Identify which cell holds the provided text, then report its (x, y) central coordinate. 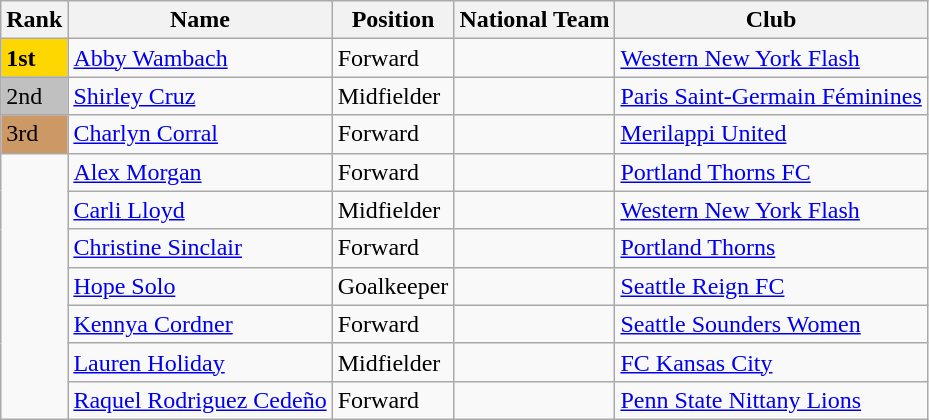
Portland Thorns (771, 248)
Rank (34, 20)
Carli Lloyd (200, 210)
Position (393, 20)
Penn State Nittany Lions (771, 400)
Christine Sinclair (200, 248)
Shirley Cruz (200, 96)
Kennya Cordner (200, 324)
Portland Thorns FC (771, 172)
3rd (34, 134)
Goalkeeper (393, 286)
FC Kansas City (771, 362)
Alex Morgan (200, 172)
Lauren Holiday (200, 362)
Seattle Sounders Women (771, 324)
Seattle Reign FC (771, 286)
Name (200, 20)
Merilappi United (771, 134)
National Team (534, 20)
Hope Solo (200, 286)
2nd (34, 96)
Raquel Rodriguez Cedeño (200, 400)
Paris Saint-Germain Féminines (771, 96)
1st (34, 58)
Abby Wambach (200, 58)
Club (771, 20)
Charlyn Corral (200, 134)
